Determine the (x, y) coordinate at the center of the cell enclosing the given text.  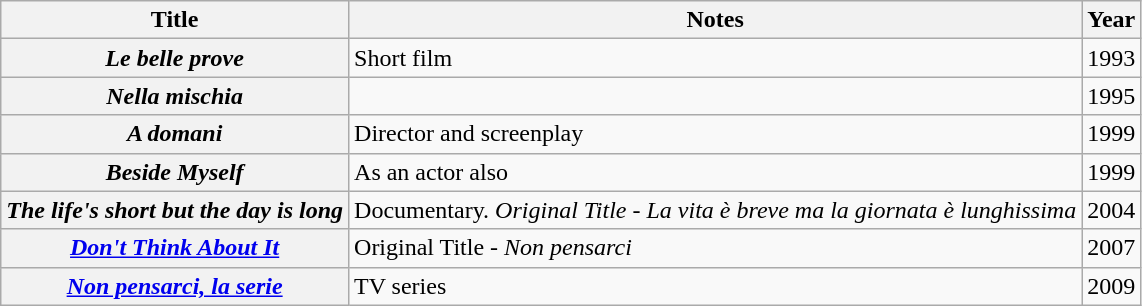
Year (1112, 20)
Original Title - Non pensarci (716, 248)
A domani (175, 134)
Beside Myself (175, 172)
Documentary. Original Title - La vita è breve ma la giornata è lunghissima (716, 210)
Short film (716, 58)
The life's short but the day is long (175, 210)
2007 (1112, 248)
1993 (1112, 58)
Title (175, 20)
1995 (1112, 96)
Non pensarci, la serie (175, 286)
2004 (1112, 210)
2009 (1112, 286)
Director and screenplay (716, 134)
As an actor also (716, 172)
Nella mischia (175, 96)
Le belle prove (175, 58)
TV series (716, 286)
Don't Think About It (175, 248)
Notes (716, 20)
